Extract the (x, y) coordinate from the center of the cell holding the provided text.  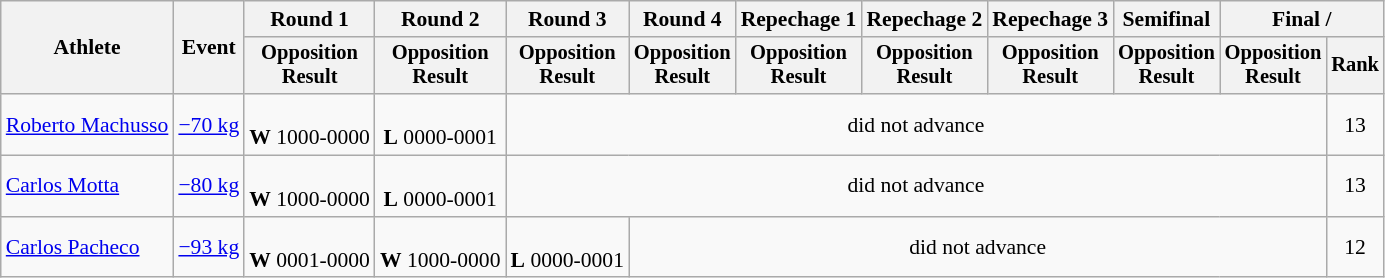
Repechage 2 (924, 19)
Round 3 (568, 19)
Final / (1302, 19)
Repechage 3 (1050, 19)
Rank (1355, 66)
W 0001-0000 (310, 248)
Repechage 1 (799, 19)
−80 kg (208, 186)
Roberto Machusso (88, 124)
Carlos Motta (88, 186)
12 (1355, 248)
−70 kg (208, 124)
Round 1 (310, 19)
Round 4 (682, 19)
−93 kg (208, 248)
Semifinal (1166, 19)
Athlete (88, 48)
Carlos Pacheco (88, 248)
Event (208, 48)
Round 2 (440, 19)
